Provide the [x, y] coordinate of the cell's center where the given text is located.  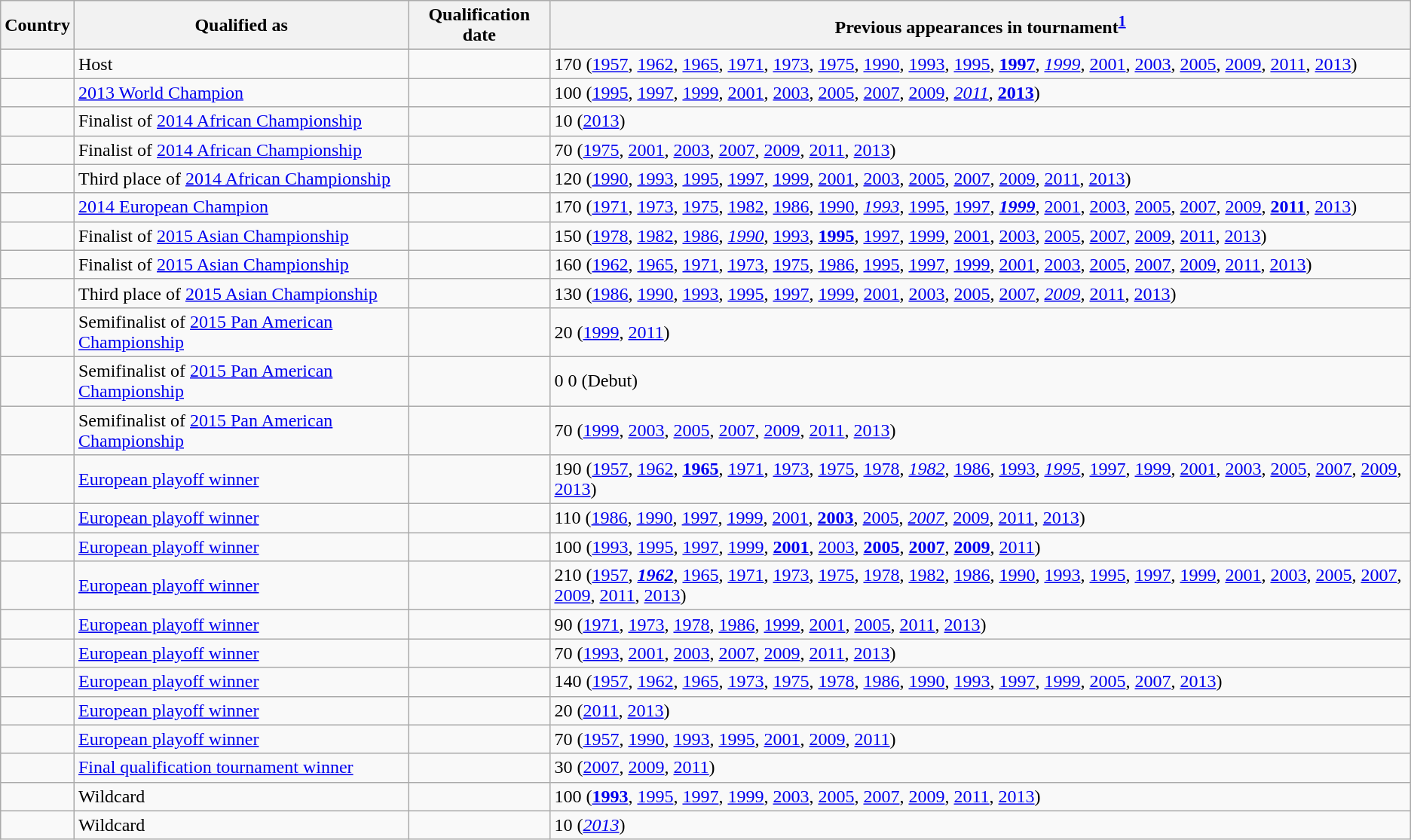
20 (2011, 2013) [980, 710]
30 (2007, 2009, 2011) [980, 768]
100 (1993, 1995, 1997, 1999, 2003, 2005, 2007, 2009, 2011, 2013) [980, 796]
170 (1971, 1973, 1975, 1982, 1986, 1990, 1993, 1995, 1997, 1999, 2001, 2003, 2005, 2007, 2009, 2011, 2013) [980, 207]
Qualified as [241, 26]
70 (1957, 1990, 1993, 1995, 2001, 2009, 2011) [980, 739]
140 (1957, 1962, 1965, 1973, 1975, 1978, 1986, 1990, 1993, 1997, 1999, 2005, 2007, 2013) [980, 682]
Third place of 2015 Asian Championship [241, 293]
Third place of 2014 African Championship [241, 179]
Country [38, 26]
Final qualification tournament winner [241, 768]
2013 World Champion [241, 93]
210 (1957, 1962, 1965, 1971, 1973, 1975, 1978, 1982, 1986, 1990, 1993, 1995, 1997, 1999, 2001, 2003, 2005, 2007, 2009, 2011, 2013) [980, 586]
70 (1975, 2001, 2003, 2007, 2009, 2011, 2013) [980, 150]
Host [241, 64]
20 (1999, 2011) [980, 331]
160 (1962, 1965, 1971, 1973, 1975, 1986, 1995, 1997, 1999, 2001, 2003, 2005, 2007, 2009, 2011, 2013) [980, 264]
150 (1978, 1982, 1986, 1990, 1993, 1995, 1997, 1999, 2001, 2003, 2005, 2007, 2009, 2011, 2013) [980, 236]
Qualification date [479, 26]
2014 European Champion [241, 207]
100 (1995, 1997, 1999, 2001, 2003, 2005, 2007, 2009, 2011, 2013) [980, 93]
90 (1971, 1973, 1978, 1986, 1999, 2001, 2005, 2011, 2013) [980, 625]
100 (1993, 1995, 1997, 1999, 2001, 2003, 2005, 2007, 2009, 2011) [980, 547]
0 0 (Debut) [980, 381]
130 (1986, 1990, 1993, 1995, 1997, 1999, 2001, 2003, 2005, 2007, 2009, 2011, 2013) [980, 293]
190 (1957, 1962, 1965, 1971, 1973, 1975, 1978, 1982, 1986, 1993, 1995, 1997, 1999, 2001, 2003, 2005, 2007, 2009, 2013) [980, 479]
170 (1957, 1962, 1965, 1971, 1973, 1975, 1990, 1993, 1995, 1997, 1999, 2001, 2003, 2005, 2009, 2011, 2013) [980, 64]
Previous appearances in tournament1 [980, 26]
120 (1990, 1993, 1995, 1997, 1999, 2001, 2003, 2005, 2007, 2009, 2011, 2013) [980, 179]
70 (1999, 2003, 2005, 2007, 2009, 2011, 2013) [980, 429]
70 (1993, 2001, 2003, 2007, 2009, 2011, 2013) [980, 653]
110 (1986, 1990, 1997, 1999, 2001, 2003, 2005, 2007, 2009, 2011, 2013) [980, 518]
